Determine the [X, Y] coordinate at the center of the cell enclosing the given text.  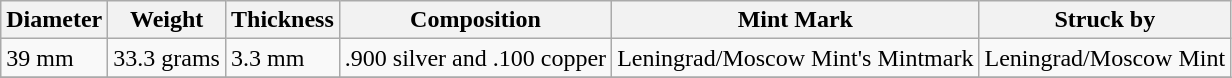
Leningrad/Moscow Mint [1105, 58]
Mint Mark [796, 20]
.900 silver and .100 copper [475, 58]
Diameter [54, 20]
33.3 grams [167, 58]
Thickness [282, 20]
Struck by [1105, 20]
Weight [167, 20]
3.3 mm [282, 58]
39 mm [54, 58]
Composition [475, 20]
Leningrad/Moscow Mint's Mintmark [796, 58]
